Identify which cell holds the provided text, then report its [x, y] central coordinate. 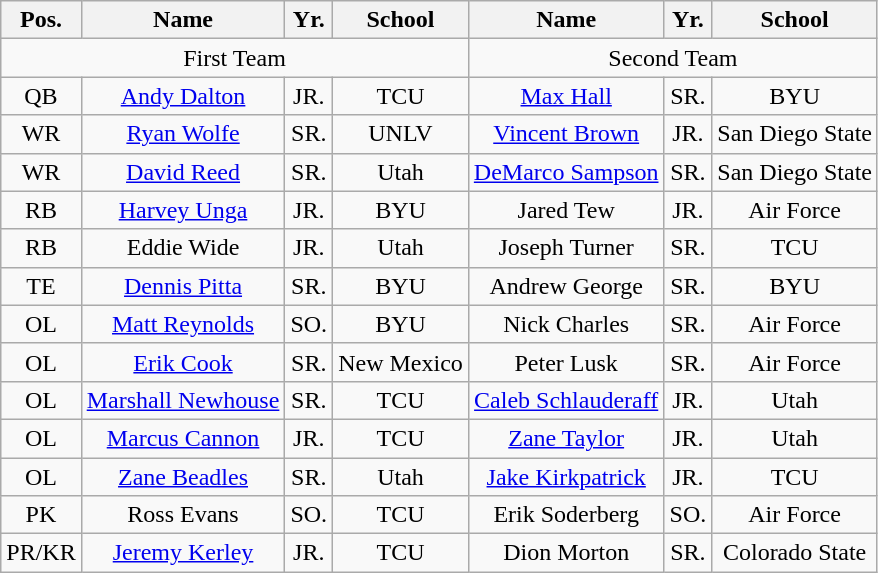
Nick Charles [566, 324]
First Team [235, 58]
Erik Soderberg [566, 515]
TE [41, 286]
Jake Kirkpatrick [566, 477]
Marshall Newhouse [183, 400]
Eddie Wide [183, 248]
Joseph Turner [566, 248]
PK [41, 515]
DeMarco Sampson [566, 172]
Matt Reynolds [183, 324]
QB [41, 96]
Pos. [41, 20]
Zane Taylor [566, 438]
Jared Tew [566, 210]
Andrew George [566, 286]
Dion Morton [566, 553]
UNLV [401, 134]
Andy Dalton [183, 96]
Harvey Unga [183, 210]
David Reed [183, 172]
Second Team [672, 58]
Ryan Wolfe [183, 134]
Dennis Pitta [183, 286]
Max Hall [566, 96]
Erik Cook [183, 362]
Colorado State [795, 553]
PR/KR [41, 553]
Zane Beadles [183, 477]
Vincent Brown [566, 134]
New Mexico [401, 362]
Marcus Cannon [183, 438]
Peter Lusk [566, 362]
Caleb Schlauderaff [566, 400]
Ross Evans [183, 515]
Jeremy Kerley [183, 553]
